Output the (x, y) coordinate of the center of the cell containing the given text.  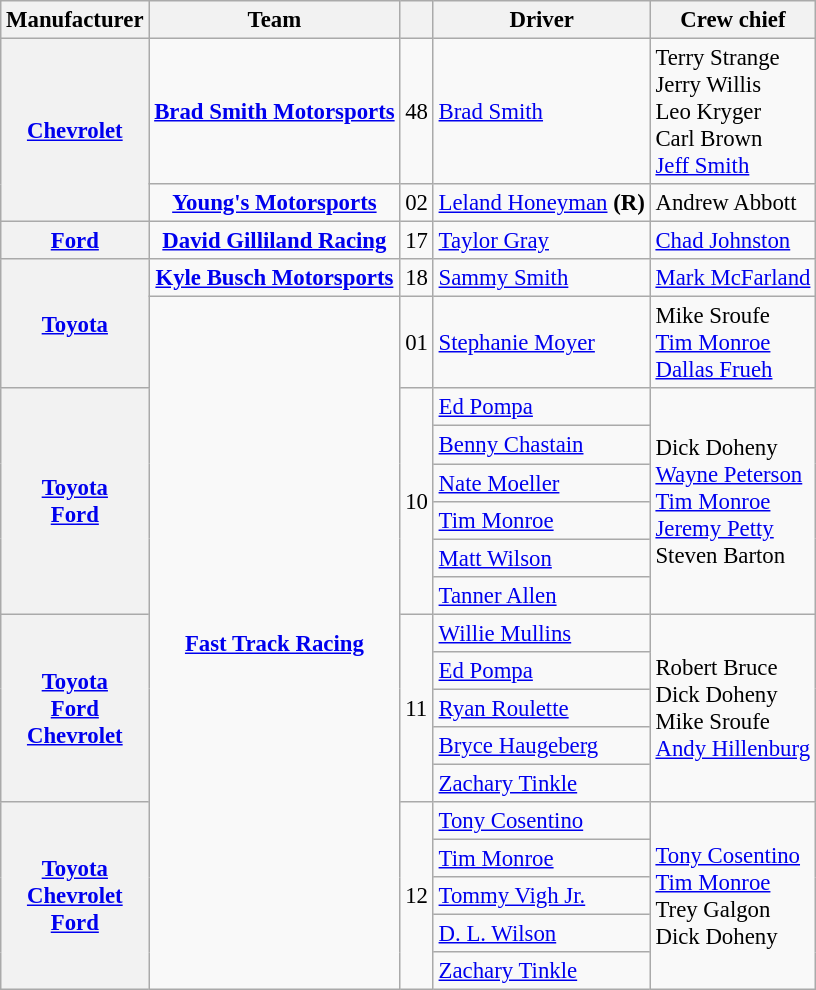
Sammy Smith (542, 278)
12 (416, 896)
Robert Bruce Dick Doheny Mike Sroufe Andy Hillenburg (733, 708)
Brad Smith (542, 112)
Ryan Roulette (542, 708)
Mark McFarland (733, 278)
Andrew Abbott (733, 203)
Toyota Ford Chevrolet (75, 708)
Leland Honeyman (R) (542, 203)
Benny Chastain (542, 445)
Chad Johnston (733, 241)
10 (416, 501)
Brad Smith Motorsports (274, 112)
Toyota Ford (75, 501)
Matt Wilson (542, 558)
Ford (75, 241)
02 (416, 203)
D. L. Wilson (542, 934)
Tommy Vigh Jr. (542, 896)
Tony Cosentino (542, 821)
Taylor Gray (542, 241)
Bryce Haugeberg (542, 746)
Dick Doheny Wayne Peterson Tim Monroe Jeremy Petty Steven Barton (733, 501)
Chevrolet (75, 130)
Tanner Allen (542, 595)
Young's Motorsports (274, 203)
Toyota Chevrolet Ford (75, 896)
Nate Moeller (542, 483)
Crew chief (733, 20)
17 (416, 241)
Stephanie Moyer (542, 343)
Toyota (75, 324)
Tony Cosentino Tim Monroe Trey Galgon Dick Doheny (733, 896)
Driver (542, 20)
Terry Strange Jerry Willis Leo Kryger Carl Brown Jeff Smith (733, 112)
Fast Track Racing (274, 644)
Mike Sroufe Tim Monroe Dallas Frueh (733, 343)
Kyle Busch Motorsports (274, 278)
Willie Mullins (542, 633)
David Gilliland Racing (274, 241)
Manufacturer (75, 20)
48 (416, 112)
11 (416, 708)
18 (416, 278)
Team (274, 20)
01 (416, 343)
